Search for the cell housing the specified text and yield its (x, y) center coordinate. 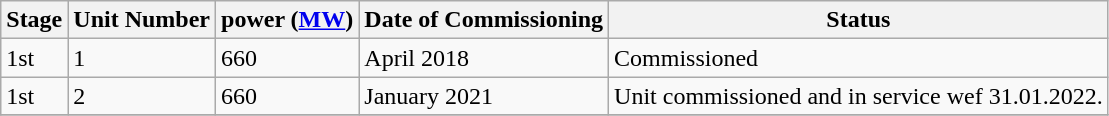
Unit commissioned and in service wef 31.01.2022. (859, 96)
Commissioned (859, 58)
January 2021 (484, 96)
April 2018 (484, 58)
Status (859, 20)
Stage (34, 20)
Date of Commissioning (484, 20)
power (MW) (288, 20)
2 (142, 96)
Unit Number (142, 20)
1 (142, 58)
